Locate the cell with the specified text and output its [X, Y] center coordinate. 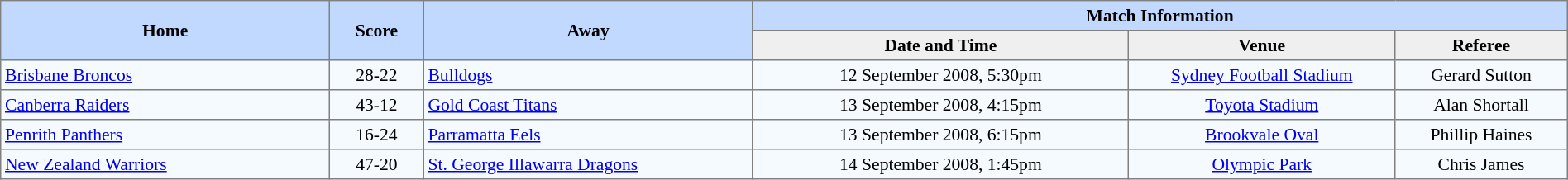
Toyota Stadium [1262, 105]
Score [377, 31]
Venue [1262, 45]
Gold Coast Titans [588, 105]
Sydney Football Stadium [1262, 75]
Olympic Park [1262, 164]
Gerard Sutton [1481, 75]
13 September 2008, 4:15pm [941, 105]
Alan Shortall [1481, 105]
14 September 2008, 1:45pm [941, 164]
47-20 [377, 164]
16-24 [377, 135]
Chris James [1481, 164]
13 September 2008, 6:15pm [941, 135]
Referee [1481, 45]
Phillip Haines [1481, 135]
Away [588, 31]
Canberra Raiders [165, 105]
Match Information [1159, 16]
Date and Time [941, 45]
Brisbane Broncos [165, 75]
Parramatta Eels [588, 135]
Home [165, 31]
Brookvale Oval [1262, 135]
12 September 2008, 5:30pm [941, 75]
Bulldogs [588, 75]
43-12 [377, 105]
St. George Illawarra Dragons [588, 164]
New Zealand Warriors [165, 164]
28-22 [377, 75]
Penrith Panthers [165, 135]
